For the text-containing cell, return its midpoint in [X, Y] coordinate format. 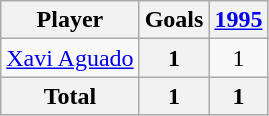
Goals [174, 20]
1995 [238, 20]
Player [70, 20]
Xavi Aguado [70, 58]
Total [70, 96]
